Extract the [X, Y] coordinate from the center of the cell holding the provided text.  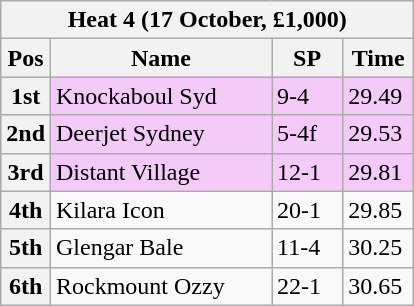
1st [26, 96]
SP [308, 58]
Deerjet Sydney [162, 134]
20-1 [308, 210]
3rd [26, 172]
Time [378, 58]
Rockmount Ozzy [162, 286]
9-4 [308, 96]
Kilara Icon [162, 210]
12-1 [308, 172]
Distant Village [162, 172]
22-1 [308, 286]
11-4 [308, 248]
6th [26, 286]
29.53 [378, 134]
29.49 [378, 96]
2nd [26, 134]
30.25 [378, 248]
5-4f [308, 134]
5th [26, 248]
30.65 [378, 286]
Knockaboul Syd [162, 96]
29.85 [378, 210]
Pos [26, 58]
4th [26, 210]
29.81 [378, 172]
Glengar Bale [162, 248]
Heat 4 (17 October, £1,000) [208, 20]
Name [162, 58]
